Identify which cell holds the provided text, then report its (X, Y) central coordinate. 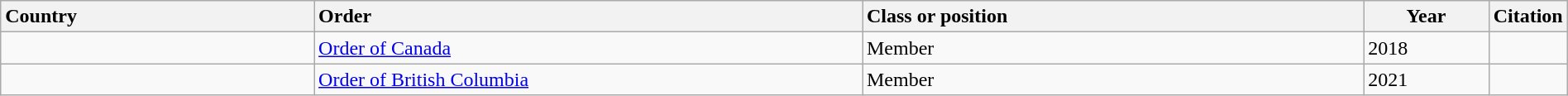
Year (1427, 17)
2018 (1427, 48)
Citation (1528, 17)
Order (589, 17)
2021 (1427, 79)
Country (157, 17)
Class or position (1112, 17)
Order of Canada (589, 48)
Order of British Columbia (589, 79)
